Pinpoint the cell where the given text exists, returning its (X, Y) midpoint coordinate. 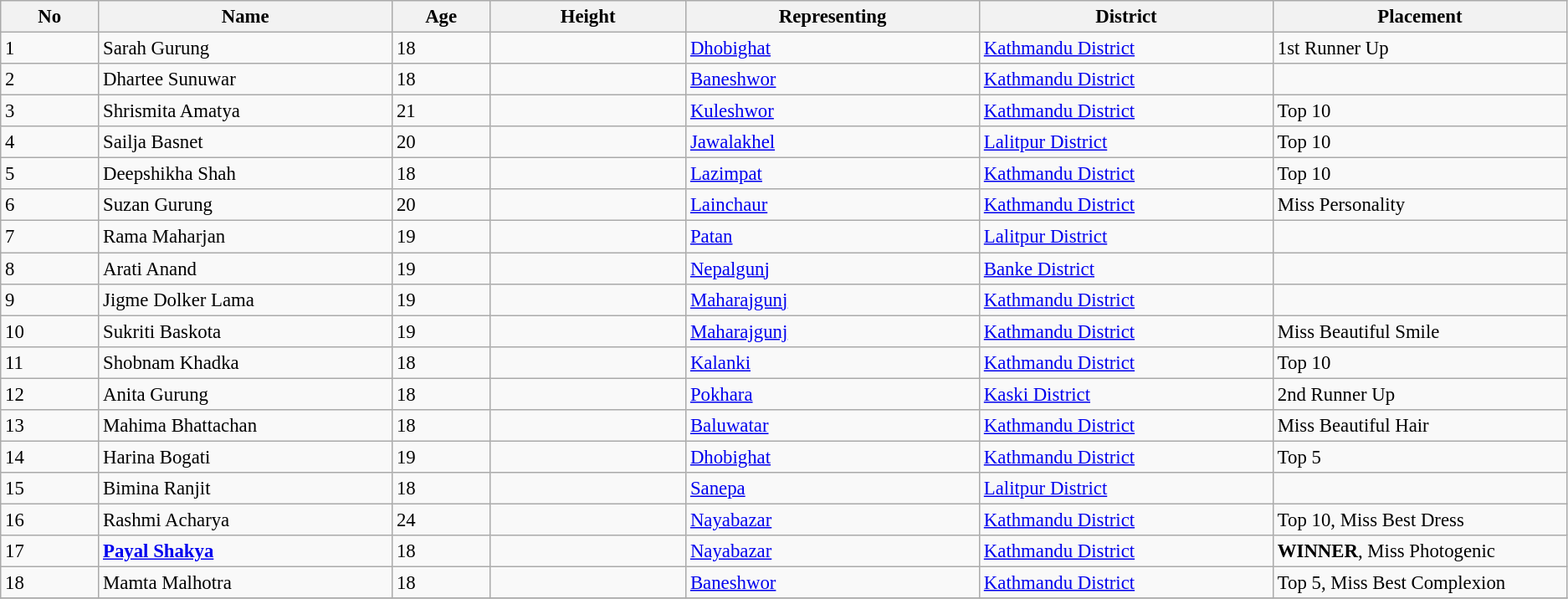
Top 5, Miss Best Complexion (1419, 583)
Deepshikha Shah (246, 174)
16 (50, 520)
8 (50, 269)
Pokhara (833, 394)
Nepalgunj (833, 269)
Shobnam Khadka (246, 362)
Placement (1419, 17)
Top 5 (1419, 457)
Mamta Malhotra (246, 583)
Age (442, 17)
1st Runner Up (1419, 49)
Sukriti Baskota (246, 331)
Sanepa (833, 489)
Jigme Dolker Lama (246, 299)
5 (50, 174)
3 (50, 111)
14 (50, 457)
Lainchaur (833, 205)
Dhartee Sunuwar (246, 79)
Bimina Ranjit (246, 489)
Anita Gurung (246, 394)
Kalanki (833, 362)
Rashmi Acharya (246, 520)
13 (50, 426)
17 (50, 551)
15 (50, 489)
Banke District (1126, 269)
Miss Beautiful Smile (1419, 331)
No (50, 17)
10 (50, 331)
Harina Bogati (246, 457)
4 (50, 142)
Payal Shakya (246, 551)
Name (246, 17)
Lazimpat (833, 174)
Jawalakhel (833, 142)
Rama Maharjan (246, 237)
Mahima Bhattachan (246, 426)
2 (50, 79)
District (1126, 17)
Miss Beautiful Hair (1419, 426)
9 (50, 299)
Patan (833, 237)
Top 10, Miss Best Dress (1419, 520)
Suzan Gurung (246, 205)
6 (50, 205)
WINNER, Miss Photogenic (1419, 551)
Miss Personality (1419, 205)
Arati Anand (246, 269)
2nd Runner Up (1419, 394)
Kuleshwor (833, 111)
Sailja Basnet (246, 142)
7 (50, 237)
1 (50, 49)
Representing (833, 17)
Shrismita Amatya (246, 111)
Height (588, 17)
Sarah Gurung (246, 49)
11 (50, 362)
Kaski District (1126, 394)
21 (442, 111)
Baluwatar (833, 426)
12 (50, 394)
24 (442, 520)
